Identify which cell holds the provided text, then report its [X, Y] central coordinate. 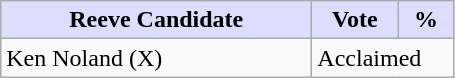
Vote [355, 20]
Reeve Candidate [156, 20]
% [426, 20]
Acclaimed [383, 58]
Ken Noland (X) [156, 58]
